Capture the cell that displays the provided text and extract its [x, y] central coordinate. 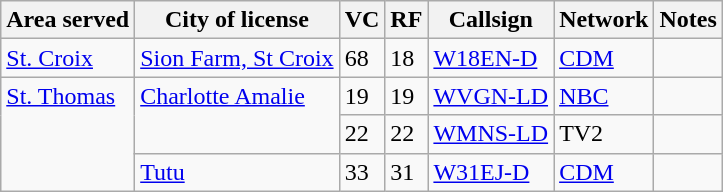
Network [604, 20]
31 [406, 172]
TV2 [604, 134]
St. Croix [68, 58]
WMNS-LD [491, 134]
Area served [68, 20]
NBC [604, 96]
33 [362, 172]
Charlotte Amalie [237, 115]
RF [406, 20]
Callsign [491, 20]
Notes [688, 20]
Sion Farm, St Croix [237, 58]
City of license [237, 20]
18 [406, 58]
68 [362, 58]
W31EJ-D [491, 172]
W18EN-D [491, 58]
Tutu [237, 172]
St. Thomas [68, 134]
WVGN-LD [491, 96]
VC [362, 20]
